Capture the cell that displays the provided text and extract its [x, y] central coordinate. 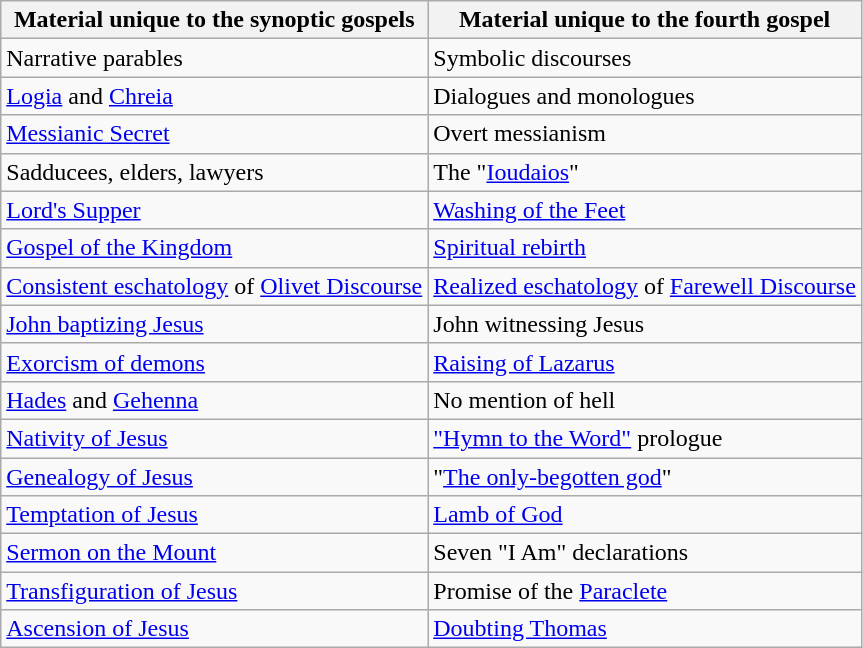
Lord's Supper [214, 210]
Material unique to the synoptic gospels [214, 20]
Consistent eschatology of Olivet Discourse [214, 286]
"Hymn to the Word" prologue [645, 438]
Gospel of the Kingdom [214, 248]
"The only-begotten god" [645, 477]
Hades and Gehenna [214, 400]
Doubting Thomas [645, 629]
Nativity of Jesus [214, 438]
Sadducees, elders, lawyers [214, 172]
Sermon on the Mount [214, 553]
Promise of the Paraclete [645, 591]
Material unique to the fourth gospel [645, 20]
Genealogy of Jesus [214, 477]
Seven "I Am" declarations [645, 553]
Spiritual rebirth [645, 248]
Dialogues and monologues [645, 96]
Temptation of Jesus [214, 515]
Narrative parables [214, 58]
Raising of Lazarus [645, 362]
Ascension of Jesus [214, 629]
Symbolic discourses [645, 58]
No mention of hell [645, 400]
The "Ioudaios" [645, 172]
Transfiguration of Jesus [214, 591]
Messianic Secret [214, 134]
Exorcism of demons [214, 362]
Logia and Chreia [214, 96]
John baptizing Jesus [214, 324]
Washing of the Feet [645, 210]
John witnessing Jesus [645, 324]
Realized eschatology of Farewell Discourse [645, 286]
Overt messianism [645, 134]
Lamb of God [645, 515]
